Search for the cell housing the specified text and yield its (x, y) center coordinate. 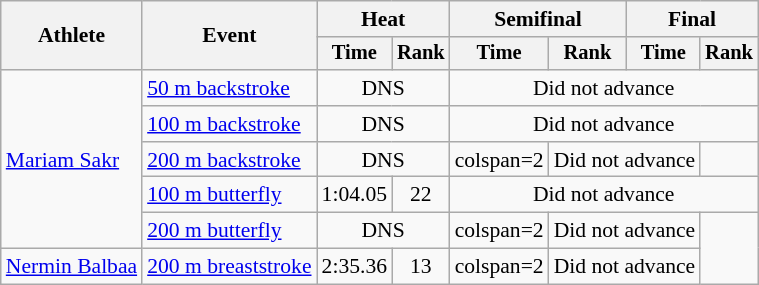
Semifinal (538, 19)
Mariam Sakr (72, 159)
13 (421, 267)
Heat (384, 19)
200 m backstroke (229, 160)
50 m backstroke (229, 88)
200 m breaststroke (229, 267)
1:04.05 (354, 195)
100 m backstroke (229, 124)
Event (229, 36)
Nermin Balbaa (72, 267)
100 m butterfly (229, 195)
200 m butterfly (229, 231)
22 (421, 195)
Athlete (72, 36)
2:35.36 (354, 267)
Final (692, 19)
